Capture the cell that displays the provided text and extract its (x, y) central coordinate. 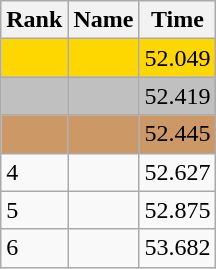
5 (34, 210)
52.049 (178, 58)
Rank (34, 20)
4 (34, 172)
52.445 (178, 134)
52.875 (178, 210)
52.627 (178, 172)
6 (34, 248)
53.682 (178, 248)
52.419 (178, 96)
Name (104, 20)
Time (178, 20)
